From the cell containing the given text, extract its center point as (x, y) coordinate. 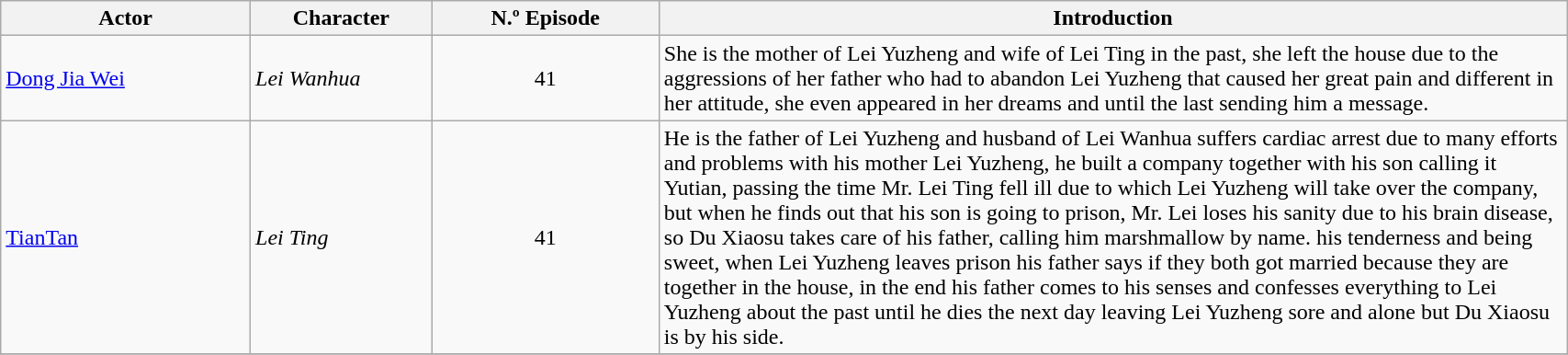
Character (342, 18)
Lei Wanhua (342, 78)
Introduction (1112, 18)
Lei Ting (342, 237)
TianTan (126, 237)
Dong Jia Wei (126, 78)
Actor (126, 18)
N.º Episode (546, 18)
